Return the (x, y) coordinate for the center point of the cell that contains the specified text.  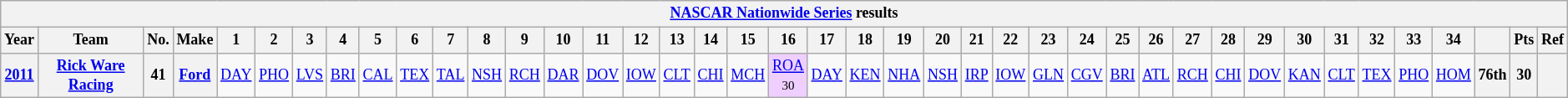
18 (865, 40)
HOM (1454, 75)
13 (676, 40)
21 (977, 40)
76th (1493, 75)
27 (1192, 40)
22 (1010, 40)
LVS (309, 75)
33 (1414, 40)
24 (1087, 40)
4 (342, 40)
15 (748, 40)
8 (488, 40)
Ref (1553, 40)
14 (711, 40)
1 (236, 40)
TAL (451, 75)
CAL (377, 75)
25 (1122, 40)
NHA (904, 75)
ATL (1156, 75)
KEN (865, 75)
GLN (1049, 75)
34 (1454, 40)
5 (377, 40)
Rick Ware Racing (90, 75)
26 (1156, 40)
16 (788, 40)
DAR (563, 75)
19 (904, 40)
9 (524, 40)
32 (1377, 40)
23 (1049, 40)
Year (20, 40)
Ford (195, 75)
Pts (1525, 40)
No. (159, 40)
29 (1265, 40)
NASCAR Nationwide Series results (784, 13)
KAN (1304, 75)
MCH (748, 75)
6 (415, 40)
10 (563, 40)
ROA30 (788, 75)
IRP (977, 75)
41 (159, 75)
7 (451, 40)
17 (827, 40)
20 (943, 40)
11 (603, 40)
31 (1341, 40)
28 (1228, 40)
Make (195, 40)
Team (90, 40)
3 (309, 40)
CGV (1087, 75)
12 (641, 40)
2011 (20, 75)
2 (274, 40)
